Scan for the cell matching the given text and deliver its (x, y) coordinate at center. 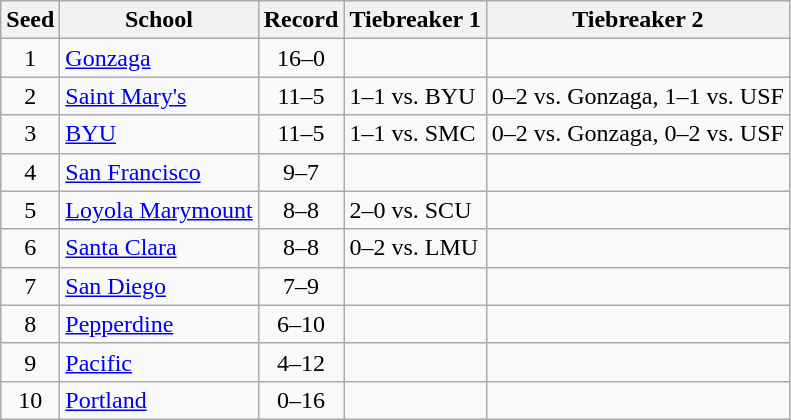
2 (30, 96)
0–2 vs. Gonzaga, 1–1 vs. USF (638, 96)
6–10 (301, 324)
Loyola Marymount (159, 210)
Pacific (159, 362)
0–2 vs. Gonzaga, 0–2 vs. USF (638, 134)
San Francisco (159, 172)
4 (30, 172)
BYU (159, 134)
7 (30, 286)
1 (30, 58)
0–16 (301, 400)
Saint Mary's (159, 96)
Gonzaga (159, 58)
5 (30, 210)
8 (30, 324)
4–12 (301, 362)
2–0 vs. SCU (415, 210)
San Diego (159, 286)
Record (301, 20)
Tiebreaker 2 (638, 20)
7–9 (301, 286)
Seed (30, 20)
1–1 vs. BYU (415, 96)
16–0 (301, 58)
3 (30, 134)
1–1 vs. SMC (415, 134)
10 (30, 400)
Tiebreaker 1 (415, 20)
Portland (159, 400)
School (159, 20)
9 (30, 362)
Santa Clara (159, 248)
0–2 vs. LMU (415, 248)
6 (30, 248)
Pepperdine (159, 324)
9–7 (301, 172)
